Output the (X, Y) coordinate of the center of the cell containing the given text.  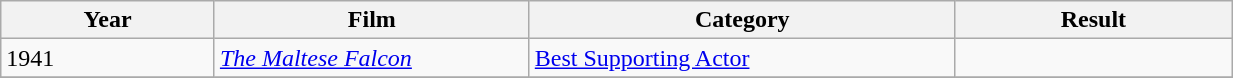
Year (108, 20)
The Maltese Falcon (372, 58)
Category (742, 20)
Result (1093, 20)
1941 (108, 58)
Best Supporting Actor (742, 58)
Film (372, 20)
